Return the [X, Y] coordinate for the center point of the cell that contains the specified text.  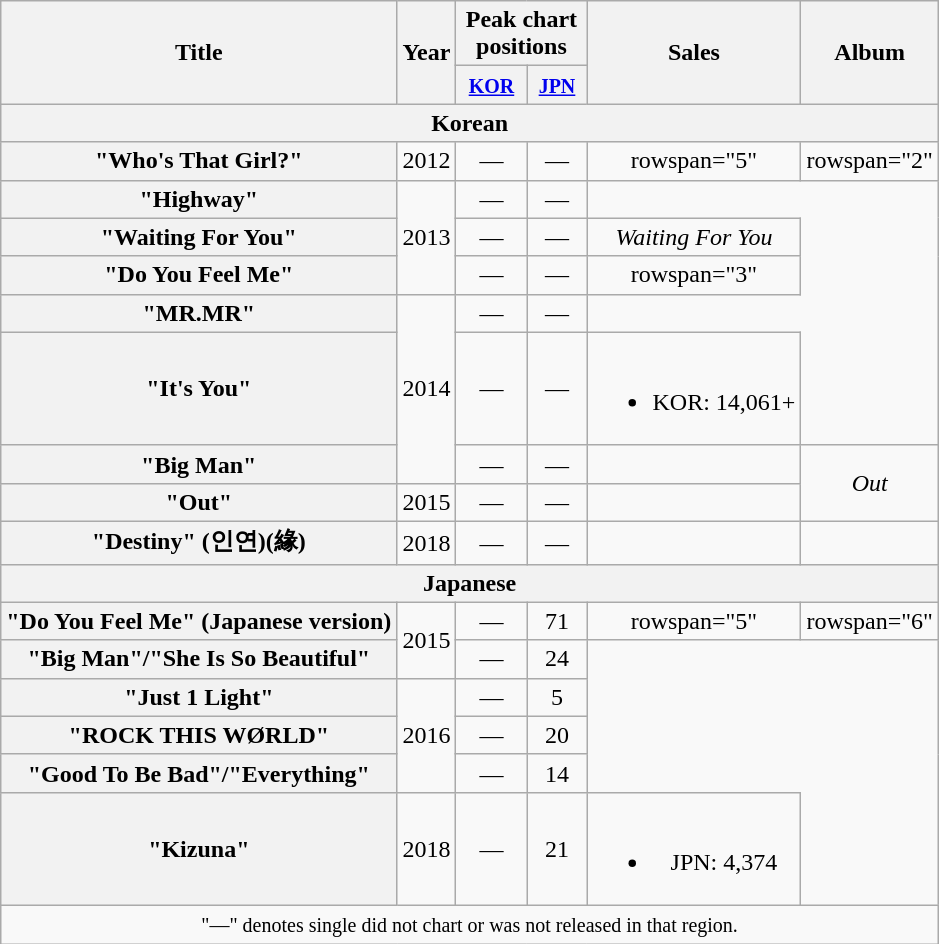
24 [557, 659]
20 [557, 735]
rowspan="3" [694, 275]
71 [557, 621]
2012 [426, 161]
14 [557, 773]
KOR [492, 85]
2014 [426, 388]
"Out" [199, 502]
Peak chart positions [522, 34]
"Big Man" [199, 464]
"Good To Be Bad"/"Everything" [199, 773]
21 [557, 848]
"Do You Feel Me" (Japanese version) [199, 621]
"Big Man"/"She Is So Beautiful" [199, 659]
"Kizuna" [199, 848]
"MR.MR" [199, 313]
2013 [426, 237]
Title [199, 52]
"Who's That Girl?" [199, 161]
KOR: 14,061+ [694, 388]
Korean [470, 123]
"Destiny" (인연)(緣) [199, 542]
Sales [694, 52]
Out [870, 483]
"It's You" [199, 388]
"Highway" [199, 199]
JPN: 4,374 [694, 848]
"ROCK THIS WØRLD" [199, 735]
"Waiting For You" [199, 237]
rowspan="6" [870, 621]
"Just 1 Light" [199, 697]
Year [426, 52]
Waiting For You [694, 237]
5 [557, 697]
rowspan="2" [870, 161]
Album [870, 52]
"—" denotes single did not chart or was not released in that region. [470, 924]
2016 [426, 735]
"Do You Feel Me" [199, 275]
JPN [557, 85]
Japanese [470, 583]
